Scan for the cell matching the given text and deliver its (x, y) coordinate at center. 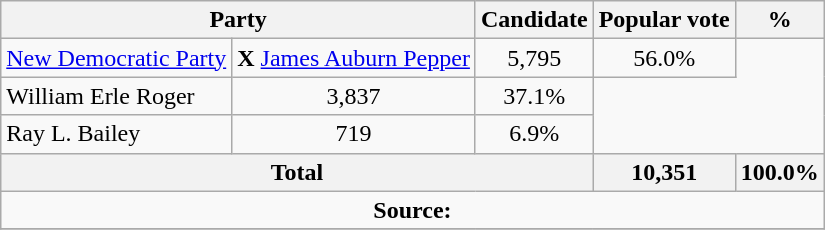
10,351 (664, 172)
5,795 (534, 58)
3,837 (354, 96)
719 (354, 134)
New Democratic Party (116, 58)
% (780, 20)
100.0% (780, 172)
6.9% (534, 134)
56.0% (664, 58)
X James Auburn Pepper (354, 58)
William Erle Roger (116, 96)
Party (238, 20)
Popular vote (664, 20)
Candidate (534, 20)
Source: (412, 210)
37.1% (534, 96)
Total (297, 172)
Ray L. Bailey (116, 134)
